Identify which cell holds the provided text, then report its [X, Y] central coordinate. 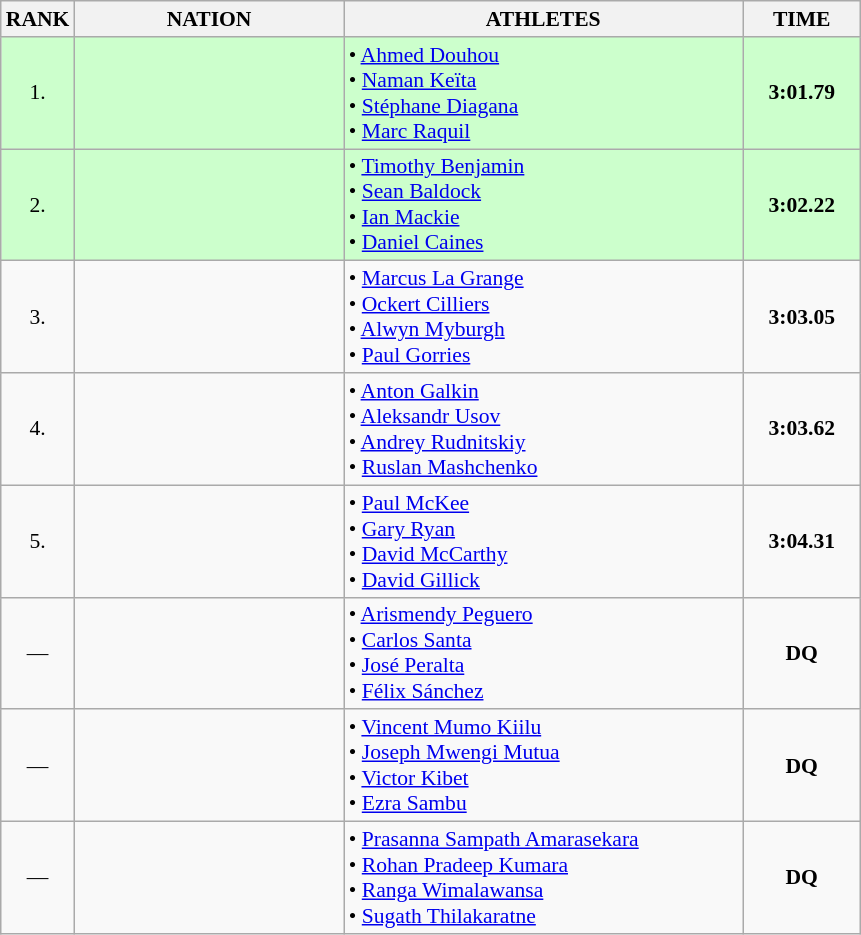
3:01.79 [802, 93]
• Vincent Mumo Kiilu• Joseph Mwengi Mutua• Victor Kibet• Ezra Sambu [544, 766]
1. [38, 93]
• Arismendy Peguero• Carlos Santa• José Peralta• Félix Sánchez [544, 653]
• Anton Galkin• Aleksandr Usov• Andrey Rudnitskiy• Ruslan Mashchenko [544, 429]
3:02.22 [802, 205]
TIME [802, 19]
3:04.31 [802, 541]
• Timothy Benjamin• Sean Baldock• Ian Mackie• Daniel Caines [544, 205]
NATION [208, 19]
• Prasanna Sampath Amarasekara• Rohan Pradeep Kumara• Ranga Wimalawansa• Sugath Thilakaratne [544, 878]
ATHLETES [544, 19]
3:03.62 [802, 429]
• Paul McKee• Gary Ryan• David McCarthy• David Gillick [544, 541]
5. [38, 541]
3:03.05 [802, 317]
2. [38, 205]
RANK [38, 19]
4. [38, 429]
• Ahmed Douhou• Naman Keïta• Stéphane Diagana• Marc Raquil [544, 93]
• Marcus La Grange• Ockert Cilliers• Alwyn Myburgh• Paul Gorries [544, 317]
3. [38, 317]
